From the cell containing the given text, extract its center point as (x, y) coordinate. 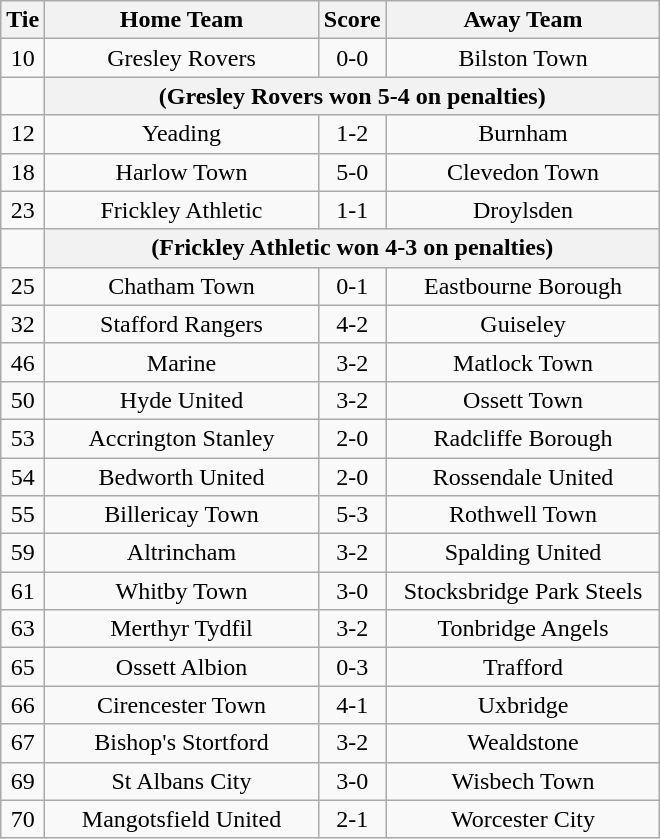
Radcliffe Borough (523, 438)
Matlock Town (523, 362)
Hyde United (182, 400)
Droylsden (523, 210)
Stocksbridge Park Steels (523, 591)
63 (23, 629)
55 (23, 515)
12 (23, 134)
Marine (182, 362)
5-0 (352, 172)
Altrincham (182, 553)
25 (23, 286)
Ossett Town (523, 400)
4-1 (352, 705)
Whitby Town (182, 591)
18 (23, 172)
Away Team (523, 20)
(Gresley Rovers won 5-4 on penalties) (352, 96)
Chatham Town (182, 286)
Mangotsfield United (182, 819)
Trafford (523, 667)
1-1 (352, 210)
Wealdstone (523, 743)
0-1 (352, 286)
59 (23, 553)
Eastbourne Borough (523, 286)
65 (23, 667)
50 (23, 400)
32 (23, 324)
Burnham (523, 134)
2-1 (352, 819)
Guiseley (523, 324)
67 (23, 743)
0-0 (352, 58)
4-2 (352, 324)
Bishop's Stortford (182, 743)
Uxbridge (523, 705)
10 (23, 58)
Score (352, 20)
53 (23, 438)
5-3 (352, 515)
Tonbridge Angels (523, 629)
Cirencester Town (182, 705)
Ossett Albion (182, 667)
46 (23, 362)
Harlow Town (182, 172)
Rothwell Town (523, 515)
Home Team (182, 20)
Bedworth United (182, 477)
Accrington Stanley (182, 438)
66 (23, 705)
Billericay Town (182, 515)
Bilston Town (523, 58)
Merthyr Tydfil (182, 629)
1-2 (352, 134)
0-3 (352, 667)
Wisbech Town (523, 781)
69 (23, 781)
Yeading (182, 134)
Frickley Athletic (182, 210)
Worcester City (523, 819)
Gresley Rovers (182, 58)
61 (23, 591)
Tie (23, 20)
70 (23, 819)
Rossendale United (523, 477)
Spalding United (523, 553)
54 (23, 477)
Clevedon Town (523, 172)
Stafford Rangers (182, 324)
(Frickley Athletic won 4-3 on penalties) (352, 248)
23 (23, 210)
St Albans City (182, 781)
